Detect which cell encompasses the target text, then output its [X, Y] center coordinate. 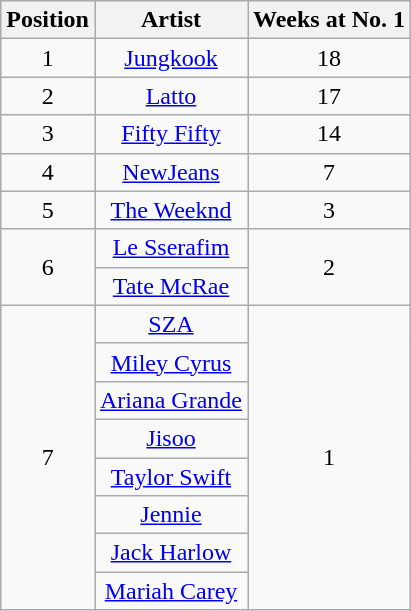
Fifty Fifty [170, 134]
Weeks at No. 1 [330, 20]
SZA [170, 324]
NewJeans [170, 172]
14 [330, 134]
Latto [170, 96]
Miley Cyrus [170, 362]
Artist [170, 20]
Ariana Grande [170, 400]
5 [48, 210]
6 [48, 267]
Jisoo [170, 438]
Le Sserafim [170, 248]
The Weeknd [170, 210]
4 [48, 172]
Mariah Carey [170, 591]
18 [330, 58]
Jack Harlow [170, 553]
17 [330, 96]
Jungkook [170, 58]
Tate McRae [170, 286]
Jennie [170, 515]
Position [48, 20]
Taylor Swift [170, 477]
